Return the (x, y) coordinate for the center point of the cell that contains the specified text.  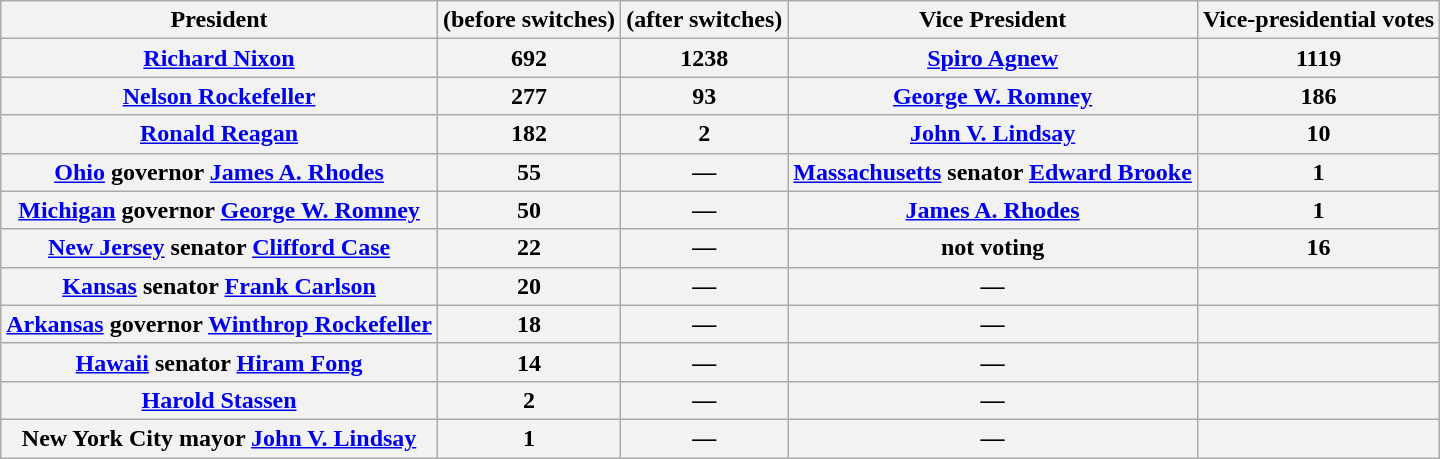
18 (528, 324)
50 (528, 210)
New York City mayor John V. Lindsay (220, 438)
Ronald Reagan (220, 134)
692 (528, 58)
186 (1318, 96)
Michigan governor George W. Romney (220, 210)
Vice-presidential votes (1318, 20)
(before switches) (528, 20)
(after switches) (704, 20)
1238 (704, 58)
New Jersey senator Clifford Case (220, 248)
Massachusetts senator Edward Brooke (993, 172)
Hawaii senator Hiram Fong (220, 362)
Ohio governor James A. Rhodes (220, 172)
Nelson Rockefeller (220, 96)
Spiro Agnew (993, 58)
16 (1318, 248)
14 (528, 362)
Harold Stassen (220, 400)
10 (1318, 134)
James A. Rhodes (993, 210)
President (220, 20)
George W. Romney (993, 96)
55 (528, 172)
John V. Lindsay (993, 134)
not voting (993, 248)
Kansas senator Frank Carlson (220, 286)
277 (528, 96)
Arkansas governor Winthrop Rockefeller (220, 324)
93 (704, 96)
182 (528, 134)
20 (528, 286)
Vice President (993, 20)
22 (528, 248)
Richard Nixon (220, 58)
1119 (1318, 58)
